Capture the cell that displays the provided text and extract its (X, Y) central coordinate. 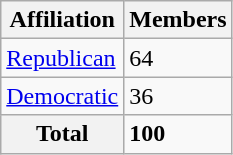
Members (178, 20)
Affiliation (62, 20)
Total (62, 134)
Democratic (62, 96)
36 (178, 96)
100 (178, 134)
64 (178, 58)
Republican (62, 58)
